From the cell containing the given text, extract its center point as [X, Y] coordinate. 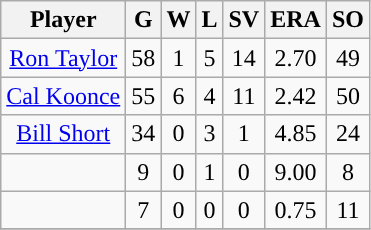
6 [178, 96]
9.00 [296, 172]
Ron Taylor [64, 58]
50 [348, 96]
W [178, 20]
34 [144, 134]
24 [348, 134]
9 [144, 172]
5 [210, 58]
14 [244, 58]
Bill Short [64, 134]
SV [244, 20]
7 [144, 210]
4 [210, 96]
2.70 [296, 58]
2.42 [296, 96]
4.85 [296, 134]
G [144, 20]
Cal Koonce [64, 96]
SO [348, 20]
Player [64, 20]
58 [144, 58]
0.75 [296, 210]
55 [144, 96]
ERA [296, 20]
49 [348, 58]
8 [348, 172]
3 [210, 134]
L [210, 20]
